Find where the given text appears and provide that cell's center as [X, Y] coordinate. 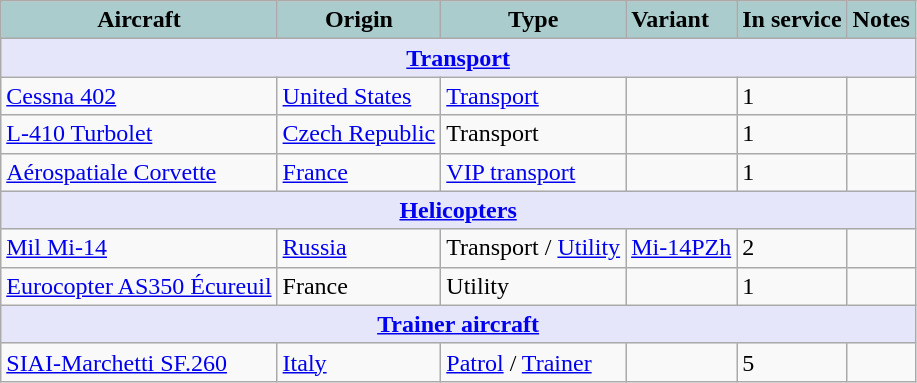
Helicopters [458, 210]
Variant [682, 20]
Transport / Utility [534, 248]
Aérospatiale Corvette [139, 172]
Italy [359, 362]
Aircraft [139, 20]
Origin [359, 20]
Notes [881, 20]
Eurocopter AS350 Écureuil [139, 286]
United States [359, 96]
2 [792, 248]
Czech Republic [359, 134]
Russia [359, 248]
In service [792, 20]
Trainer aircraft [458, 324]
VIP transport [534, 172]
Mil Mi-14 [139, 248]
Type [534, 20]
5 [792, 362]
Cessna 402 [139, 96]
L-410 Turbolet [139, 134]
Mi-14PZh [682, 248]
SIAI-Marchetti SF.260 [139, 362]
Patrol / Trainer [534, 362]
Utility [534, 286]
